Identify which cell holds the provided text, then report its [X, Y] central coordinate. 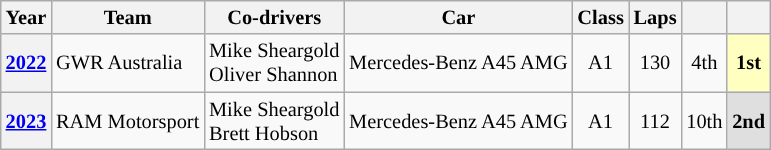
2023 [26, 121]
Team [128, 17]
4th [704, 63]
130 [656, 63]
RAM Motorsport [128, 121]
Car [458, 17]
Laps [656, 17]
112 [656, 121]
GWR Australia [128, 63]
Year [26, 17]
1st [748, 63]
10th [704, 121]
Mike Sheargold Oliver Shannon [274, 63]
2nd [748, 121]
Co-drivers [274, 17]
2022 [26, 63]
Mike Sheargold Brett Hobson [274, 121]
Class [601, 17]
